Find where the given text appears and provide that cell's center as [X, Y] coordinate. 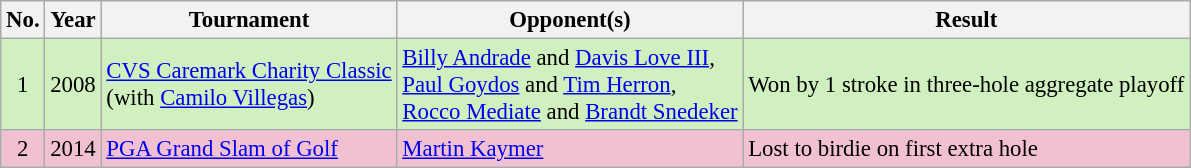
Billy Andrade and Davis Love III, Paul Goydos and Tim Herron, Rocco Mediate and Brandt Snedeker [570, 85]
Martin Kaymer [570, 149]
Year [73, 20]
Tournament [249, 20]
2008 [73, 85]
Opponent(s) [570, 20]
CVS Caremark Charity Classic(with Camilo Villegas) [249, 85]
No. [23, 20]
2014 [73, 149]
2 [23, 149]
Result [966, 20]
Lost to birdie on first extra hole [966, 149]
1 [23, 85]
PGA Grand Slam of Golf [249, 149]
Won by 1 stroke in three-hole aggregate playoff [966, 85]
